Determine the [X, Y] coordinate at the center of the cell enclosing the given text.  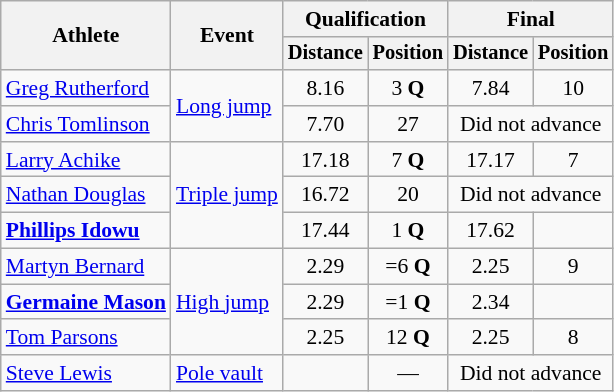
7.84 [490, 88]
17.62 [490, 231]
12 Q [408, 338]
Qualification [366, 19]
High jump [227, 302]
Event [227, 36]
1 Q [408, 231]
Triple jump [227, 196]
Long jump [227, 106]
=1 Q [408, 302]
3 Q [408, 88]
8.16 [326, 88]
27 [408, 124]
Nathan Douglas [86, 195]
7 [573, 160]
Steve Lewis [86, 373]
Chris Tomlinson [86, 124]
=6 Q [408, 267]
Greg Rutherford [86, 88]
16.72 [326, 195]
7.70 [326, 124]
Phillips Idowu [86, 231]
20 [408, 195]
17.44 [326, 231]
— [408, 373]
Tom Parsons [86, 338]
Final [530, 19]
Pole vault [227, 373]
8 [573, 338]
Martyn Bernard [86, 267]
Germaine Mason [86, 302]
9 [573, 267]
17.17 [490, 160]
10 [573, 88]
Larry Achike [86, 160]
7 Q [408, 160]
Athlete [86, 36]
2.34 [490, 302]
17.18 [326, 160]
